Capture the cell that displays the provided text and extract its (x, y) central coordinate. 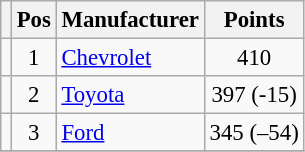
Pos (34, 20)
410 (254, 58)
Chevrolet (130, 58)
Toyota (130, 95)
1 (34, 58)
Points (254, 20)
2 (34, 95)
397 (-15) (254, 95)
Manufacturer (130, 20)
345 (–54) (254, 133)
3 (34, 133)
Ford (130, 133)
